Locate the cell with the specified text and output its (X, Y) center coordinate. 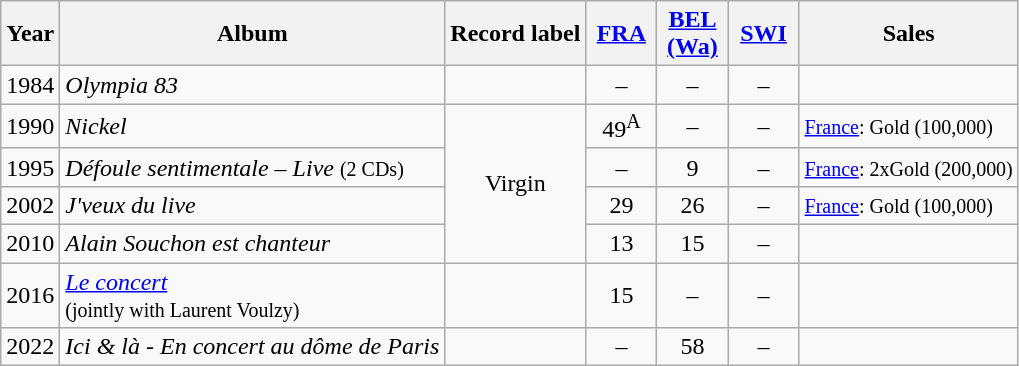
26 (692, 205)
France: 2xGold (200,000) (908, 167)
49A (622, 126)
13 (622, 244)
Virgin (516, 184)
1990 (30, 126)
29 (622, 205)
Défoule sentimentale – Live (2 CDs) (252, 167)
1995 (30, 167)
Alain Souchon est chanteur (252, 244)
Year (30, 34)
SWI (764, 34)
Le concert (jointly with Laurent Voulzy) (252, 296)
Nickel (252, 126)
Sales (908, 34)
2022 (30, 347)
2016 (30, 296)
Ici & là - En concert au dôme de Paris (252, 347)
2010 (30, 244)
Record label (516, 34)
BEL(Wa) (692, 34)
58 (692, 347)
FRA (622, 34)
2002 (30, 205)
Olympia 83 (252, 85)
1984 (30, 85)
J'veux du live (252, 205)
9 (692, 167)
Album (252, 34)
